Identify which cell holds the provided text, then report its [X, Y] central coordinate. 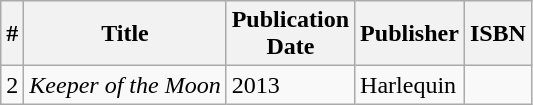
Keeper of the Moon [125, 85]
2 [12, 85]
2013 [290, 85]
ISBN [498, 34]
Harlequin [410, 85]
Title [125, 34]
Publisher [410, 34]
PublicationDate [290, 34]
# [12, 34]
